From the cell containing the given text, extract its center point as [x, y] coordinate. 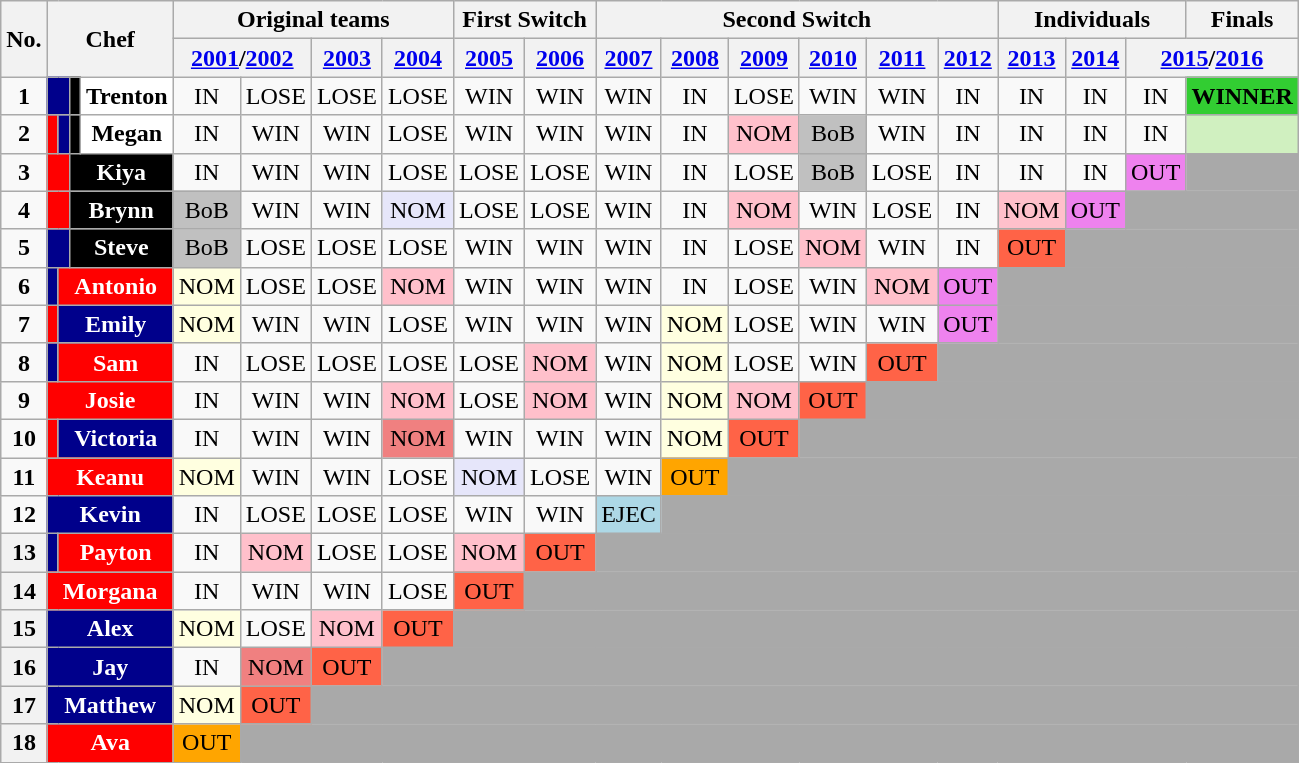
Finals [1242, 20]
9 [24, 400]
Brynn [121, 210]
12 [24, 515]
1 [24, 96]
2 [24, 134]
2004 [418, 58]
2009 [764, 58]
15 [24, 629]
First Switch [524, 20]
5 [24, 248]
17 [24, 705]
Megan [126, 134]
Matthew [110, 705]
2003 [346, 58]
Sam [116, 362]
Trenton [126, 96]
Keanu [110, 477]
2006 [560, 58]
2011 [902, 58]
WINNER [1242, 96]
Chef [110, 39]
7 [24, 324]
Steve [121, 248]
10 [24, 438]
6 [24, 286]
2012 [968, 58]
18 [24, 743]
3 [24, 172]
2013 [1032, 58]
Alex [110, 629]
2005 [488, 58]
Kiya [121, 172]
2015/2016 [1212, 58]
2007 [629, 58]
13 [24, 553]
16 [24, 667]
Emily [116, 324]
2014 [1095, 58]
8 [24, 362]
2001/2002 [242, 58]
Kevin [110, 515]
Antonio [116, 286]
Payton [116, 553]
Ava [110, 743]
Individuals [1092, 20]
Jay [110, 667]
14 [24, 591]
2008 [694, 58]
Morgana [110, 591]
11 [24, 477]
Second Switch [797, 20]
Original teams [313, 20]
No. [24, 39]
Josie [110, 400]
2010 [832, 58]
EJEC [629, 515]
4 [24, 210]
Victoria [116, 438]
